Determine the (x, y) coordinate at the center of the cell enclosing the given text.  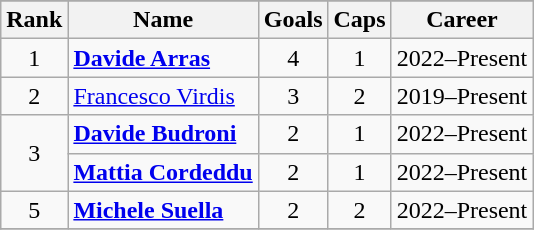
Davide Arras (163, 58)
Caps (360, 20)
Michele Suella (163, 210)
Davide Budroni (163, 134)
Mattia Cordeddu (163, 172)
2019–Present (462, 96)
Career (462, 20)
Name (163, 20)
Goals (293, 20)
Francesco Virdis (163, 96)
4 (293, 58)
5 (34, 210)
Rank (34, 20)
